From the cell containing the given text, extract its center point as (x, y) coordinate. 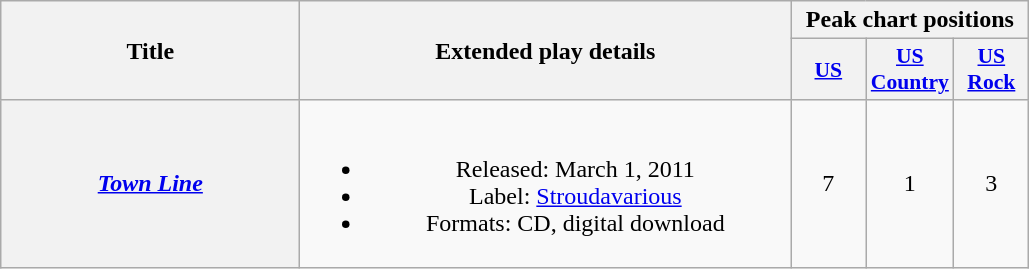
3 (992, 184)
Extended play details (546, 50)
Title (150, 50)
Town Line (150, 184)
Peak chart positions (910, 20)
USRock (992, 70)
1 (910, 184)
USCountry (910, 70)
US (828, 70)
Released: March 1, 2011Label: StroudavariousFormats: CD, digital download (546, 184)
7 (828, 184)
